From the cell containing the given text, extract its center point as [x, y] coordinate. 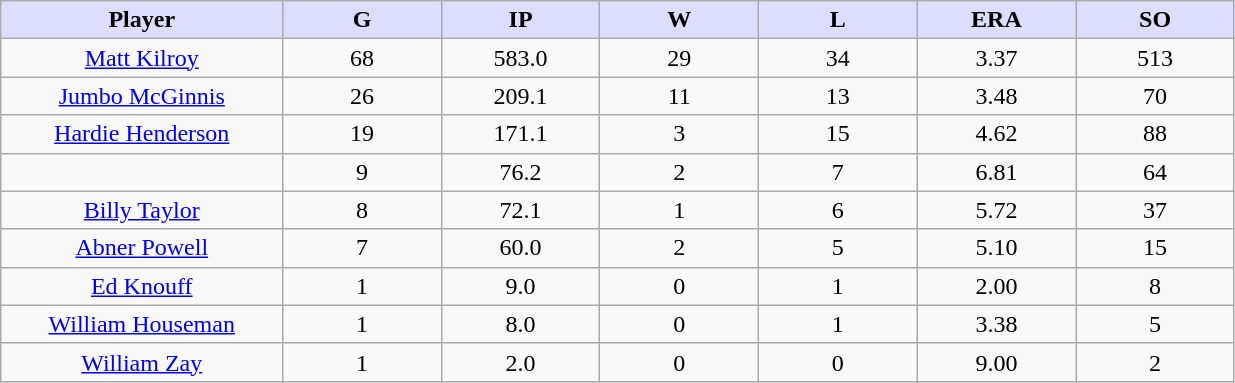
3.38 [996, 324]
64 [1156, 172]
19 [362, 134]
583.0 [520, 58]
171.1 [520, 134]
9.00 [996, 362]
72.1 [520, 210]
60.0 [520, 248]
4.62 [996, 134]
9.0 [520, 286]
Hardie Henderson [142, 134]
3.37 [996, 58]
2.0 [520, 362]
6.81 [996, 172]
6 [838, 210]
Abner Powell [142, 248]
W [680, 20]
Matt Kilroy [142, 58]
8.0 [520, 324]
Jumbo McGinnis [142, 96]
3.48 [996, 96]
3 [680, 134]
L [838, 20]
Billy Taylor [142, 210]
209.1 [520, 96]
ERA [996, 20]
5.72 [996, 210]
513 [1156, 58]
68 [362, 58]
2.00 [996, 286]
Player [142, 20]
29 [680, 58]
9 [362, 172]
11 [680, 96]
37 [1156, 210]
5.10 [996, 248]
13 [838, 96]
88 [1156, 134]
76.2 [520, 172]
70 [1156, 96]
IP [520, 20]
G [362, 20]
26 [362, 96]
William Houseman [142, 324]
William Zay [142, 362]
34 [838, 58]
Ed Knouff [142, 286]
SO [1156, 20]
